Return (X, Y) of the center of cell containing provided text 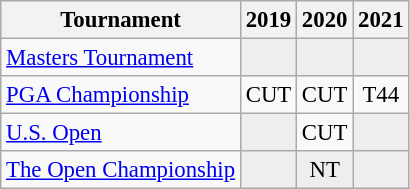
Masters Tournament (121, 58)
2020 (325, 20)
T44 (381, 95)
NT (325, 170)
The Open Championship (121, 170)
PGA Championship (121, 95)
2021 (381, 20)
U.S. Open (121, 133)
2019 (268, 20)
Tournament (121, 20)
